Scan for the cell matching the given text and deliver its [X, Y] coordinate at center. 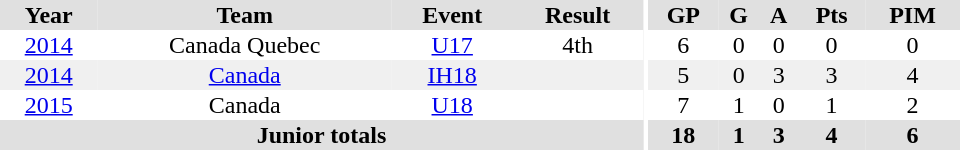
Pts [832, 15]
Junior totals [322, 135]
U17 [452, 45]
IH18 [452, 75]
Event [452, 15]
U18 [452, 105]
PIM [912, 15]
Year [48, 15]
18 [684, 135]
G [738, 15]
7 [684, 105]
A [778, 15]
GP [684, 15]
Canada Quebec [244, 45]
2015 [48, 105]
2 [912, 105]
Result [578, 15]
4th [578, 45]
Team [244, 15]
5 [684, 75]
